Identify which cell holds the provided text, then report its (x, y) central coordinate. 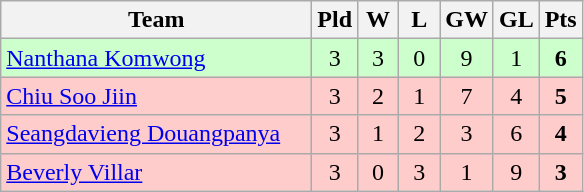
W (378, 20)
Seangdavieng Douangpanya (156, 134)
Pts (560, 20)
Nanthana Komwong (156, 58)
Chiu Soo Jiin (156, 96)
Team (156, 20)
GW (467, 20)
5 (560, 96)
GL (516, 20)
L (420, 20)
Beverly Villar (156, 172)
Pld (335, 20)
7 (467, 96)
